Extract the (x, y) coordinate from the center of the cell holding the provided text.  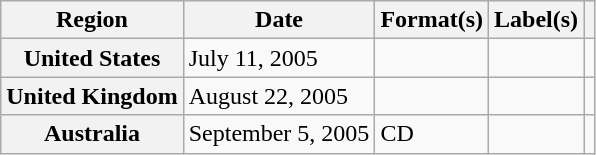
Region (92, 20)
Label(s) (536, 20)
August 22, 2005 (279, 96)
United States (92, 58)
Date (279, 20)
CD (432, 134)
July 11, 2005 (279, 58)
United Kingdom (92, 96)
Format(s) (432, 20)
Australia (92, 134)
September 5, 2005 (279, 134)
